Detect which cell encompasses the target text, then output its (x, y) center coordinate. 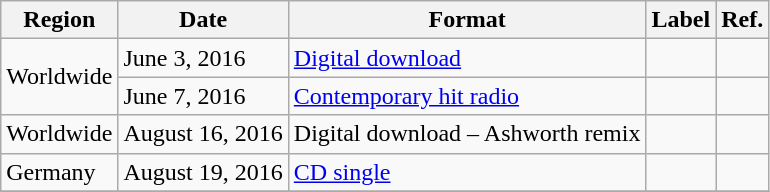
August 19, 2016 (203, 172)
June 7, 2016 (203, 96)
Format (467, 20)
August 16, 2016 (203, 134)
Region (60, 20)
Contemporary hit radio (467, 96)
Ref. (742, 20)
Date (203, 20)
Digital download – Ashworth remix (467, 134)
Label (681, 20)
CD single (467, 172)
Germany (60, 172)
Digital download (467, 58)
June 3, 2016 (203, 58)
